Identify which cell holds the provided text, then report its (x, y) central coordinate. 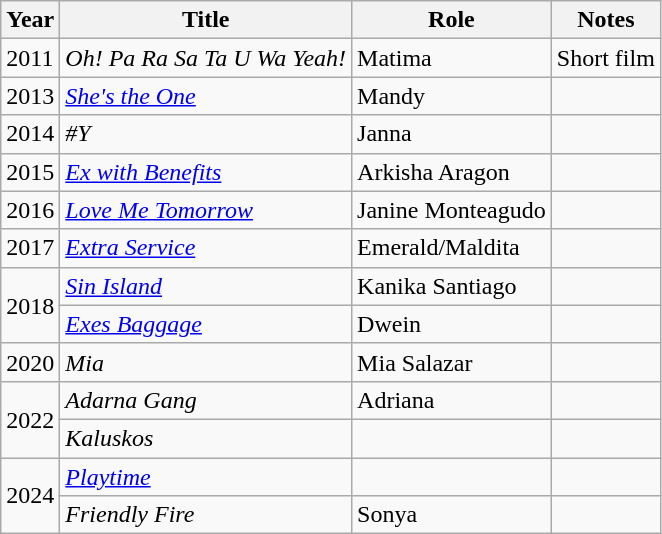
2011 (30, 58)
Sin Island (206, 286)
2020 (30, 362)
2014 (30, 134)
Friendly Fire (206, 515)
Exes Baggage (206, 324)
Emerald/Maldita (452, 248)
Arkisha Aragon (452, 172)
Notes (606, 20)
Kaluskos (206, 438)
Mandy (452, 96)
Year (30, 20)
2018 (30, 305)
Adarna Gang (206, 400)
Kanika Santiago (452, 286)
Title (206, 20)
Love Me Tomorrow (206, 210)
Sonya (452, 515)
2013 (30, 96)
Ex with Benefits (206, 172)
Role (452, 20)
#Y (206, 134)
Dwein (452, 324)
Janna (452, 134)
2016 (30, 210)
Adriana (452, 400)
Mia (206, 362)
She's the One (206, 96)
2017 (30, 248)
Janine Monteagudo (452, 210)
Extra Service (206, 248)
Short film (606, 58)
Playtime (206, 477)
2024 (30, 496)
2022 (30, 419)
Matima (452, 58)
Mia Salazar (452, 362)
2015 (30, 172)
Oh! Pa Ra Sa Ta U Wa Yeah! (206, 58)
